Return the (x, y) coordinate for the center point of the cell that contains the specified text.  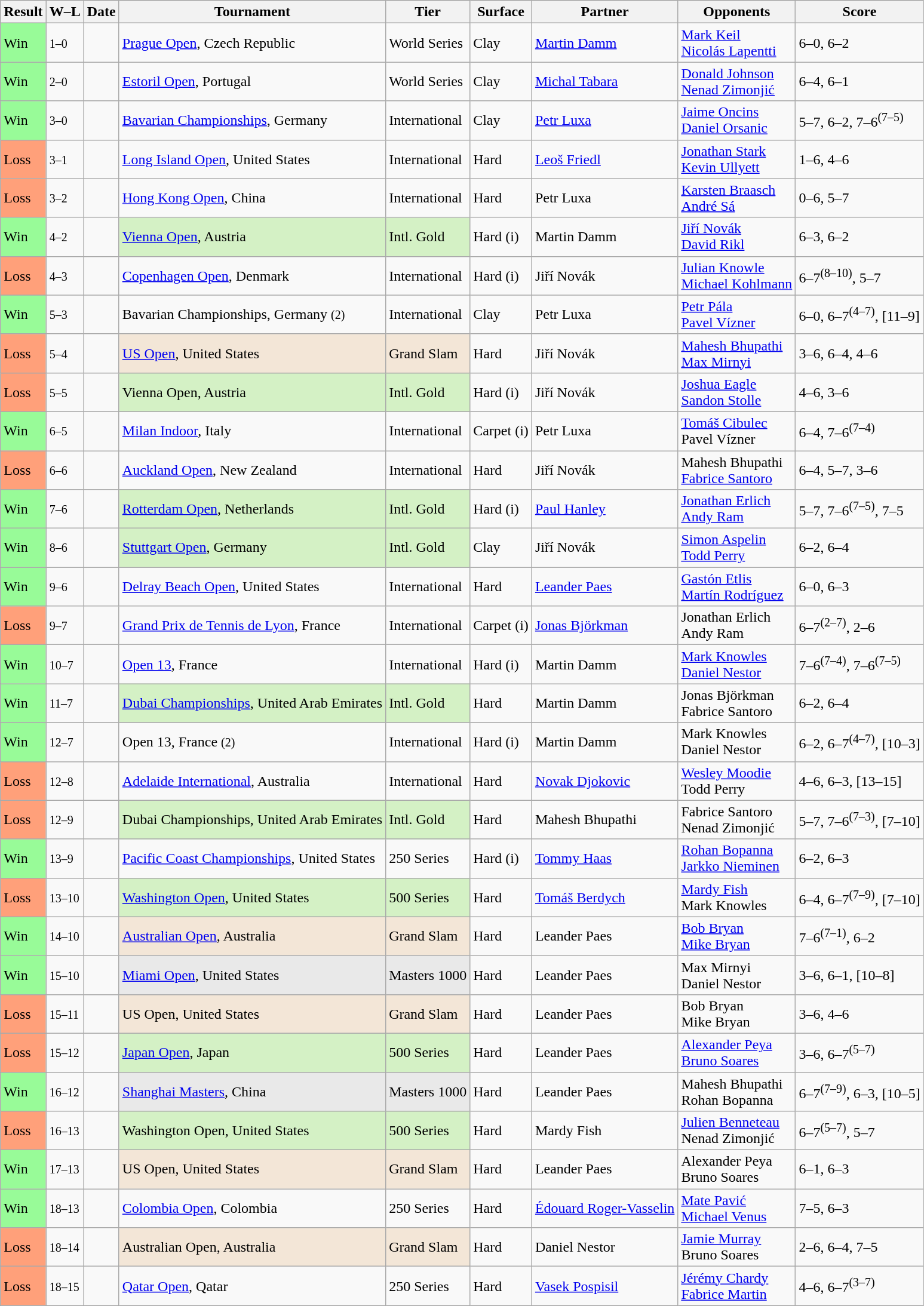
Karsten Braasch André Sá (737, 198)
3–6, 6–7(5–7) (859, 1052)
Pacific Coast Championships, United States (252, 859)
15–11 (65, 1014)
Mardy Fish Mark Knowles (737, 897)
3–6, 4–6 (859, 1014)
Miami Open, United States (252, 975)
13–10 (65, 897)
7–6 (65, 509)
6–4, 5–7, 3–6 (859, 469)
6–0, 6–2 (859, 43)
Bavarian Championships, Germany (252, 121)
6–2, 6–3 (859, 859)
Jonas Björkman Fabrice Santoro (737, 703)
Result (23, 12)
Opponents (737, 12)
3–6, 6–4, 4–6 (859, 354)
Partner (604, 12)
Jonas Björkman (604, 626)
3–2 (65, 198)
Simon Aspelin Todd Perry (737, 548)
4–6, 6–7(3–7) (859, 1286)
6–2, 6–7(4–7), [10–3] (859, 742)
Tomáš Cibulec Pavel Vízner (737, 431)
Qatar Open, Qatar (252, 1286)
12–7 (65, 742)
2–0 (65, 81)
5–3 (65, 314)
5–5 (65, 392)
Grand Prix de Tennis de Lyon, France (252, 626)
0–6, 5–7 (859, 198)
6–4, 6–7(7–9), [7–10] (859, 897)
Hong Kong Open, China (252, 198)
14–10 (65, 936)
Jérémy Chardy Fabrice Martin (737, 1286)
Jaime Oncins Daniel Orsanic (737, 121)
Paul Hanley (604, 509)
5–7, 7–6(7–3), [7–10] (859, 819)
Mardy Fish (604, 1131)
6–3, 6–2 (859, 236)
Tier (428, 12)
6–7(7–9), 6–3, [10–5] (859, 1092)
16–13 (65, 1131)
Tournament (252, 12)
Date (102, 12)
Prague Open, Czech Republic (252, 43)
3–0 (65, 121)
5–4 (65, 354)
Vasek Pospisil (604, 1286)
7–6(7–1), 6–2 (859, 936)
Mark Keil Nicolás Lapentti (737, 43)
6–4, 6–1 (859, 81)
Julien Benneteau Nenad Zimonjić (737, 1131)
4–3 (65, 276)
Wesley Moodie Todd Perry (737, 781)
Édouard Roger-Vasselin (604, 1209)
Open 13, France (2) (252, 742)
4–6, 6–3, [13–15] (859, 781)
Open 13, France (252, 664)
Donald Johnson Nenad Zimonjić (737, 81)
Milan Indoor, Italy (252, 431)
Estoril Open, Portugal (252, 81)
8–6 (65, 548)
Stuttgart Open, Germany (252, 548)
Surface (501, 12)
5–7, 6–2, 7–6(7–5) (859, 121)
Petr Pála Pavel Vízner (737, 314)
2–6, 6–4, 7–5 (859, 1247)
10–7 (65, 664)
Long Island Open, United States (252, 159)
Rotterdam Open, Netherlands (252, 509)
6–7(2–7), 2–6 (859, 626)
18–14 (65, 1247)
13–9 (65, 859)
W–L (65, 12)
Auckland Open, New Zealand (252, 469)
4–2 (65, 236)
1–0 (65, 43)
Mahesh Bhupathi Rohan Bopanna (737, 1092)
Jamie Murray Bruno Soares (737, 1247)
Mahesh Bhupathi (604, 819)
Tommy Haas (604, 859)
6–1, 6–3 (859, 1169)
1–6, 4–6 (859, 159)
11–7 (65, 703)
15–10 (65, 975)
Gastón Etlis Martín Rodríguez (737, 586)
15–12 (65, 1052)
6–7(8–10), 5–7 (859, 276)
Bavarian Championships, Germany (2) (252, 314)
9–7 (65, 626)
Shanghai Masters, China (252, 1092)
Jiří Novák David Rikl (737, 236)
6–5 (65, 431)
Novak Djokovic (604, 781)
6–6 (65, 469)
16–12 (65, 1092)
4–6, 3–6 (859, 392)
17–13 (65, 1169)
6–4, 7–6(7–4) (859, 431)
18–15 (65, 1286)
Japan Open, Japan (252, 1052)
3–6, 6–1, [10–8] (859, 975)
Jonathan Stark Kevin Ullyett (737, 159)
Score (859, 12)
7–5, 6–3 (859, 1209)
Mahesh Bhupathi Max Mirnyi (737, 354)
Adelaide International, Australia (252, 781)
Colombia Open, Colombia (252, 1209)
5–7, 7–6(7–5), 7–5 (859, 509)
Delray Beach Open, United States (252, 586)
6–0, 6–3 (859, 586)
7–6(7–4), 7–6(7–5) (859, 664)
Copenhagen Open, Denmark (252, 276)
18–13 (65, 1209)
12–9 (65, 819)
Mahesh Bhupathi Fabrice Santoro (737, 469)
6–0, 6–7(4–7), [11–9] (859, 314)
6–7(5–7), 5–7 (859, 1131)
Michal Tabara (604, 81)
12–8 (65, 781)
Joshua Eagle Sandon Stolle (737, 392)
Rohan Bopanna Jarkko Nieminen (737, 859)
9–6 (65, 586)
Mate Pavić Michael Venus (737, 1209)
Julian Knowle Michael Kohlmann (737, 276)
Daniel Nestor (604, 1247)
Tomáš Berdych (604, 897)
Max Mirnyi Daniel Nestor (737, 975)
3–1 (65, 159)
Fabrice Santoro Nenad Zimonjić (737, 819)
Leoš Friedl (604, 159)
